Find where the given text appears and provide that cell's center as [X, Y] coordinate. 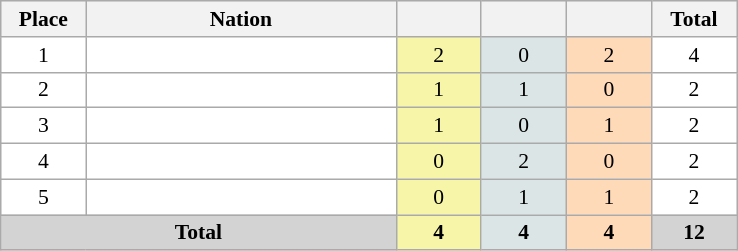
3 [44, 126]
12 [694, 233]
5 [44, 197]
Nation [241, 19]
Place [44, 19]
